Extract the (x, y) coordinate from the center of the cell holding the provided text.  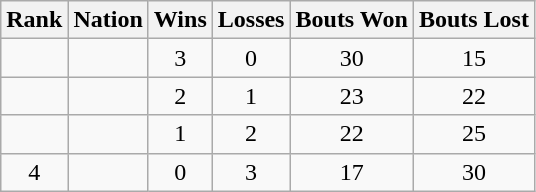
15 (474, 58)
Bouts Won (352, 20)
23 (352, 96)
Wins (180, 20)
Rank (34, 20)
Nation (108, 20)
Bouts Lost (474, 20)
25 (474, 134)
17 (352, 172)
Losses (251, 20)
4 (34, 172)
